Return the (x, y) coordinate for the center point of the cell that contains the specified text.  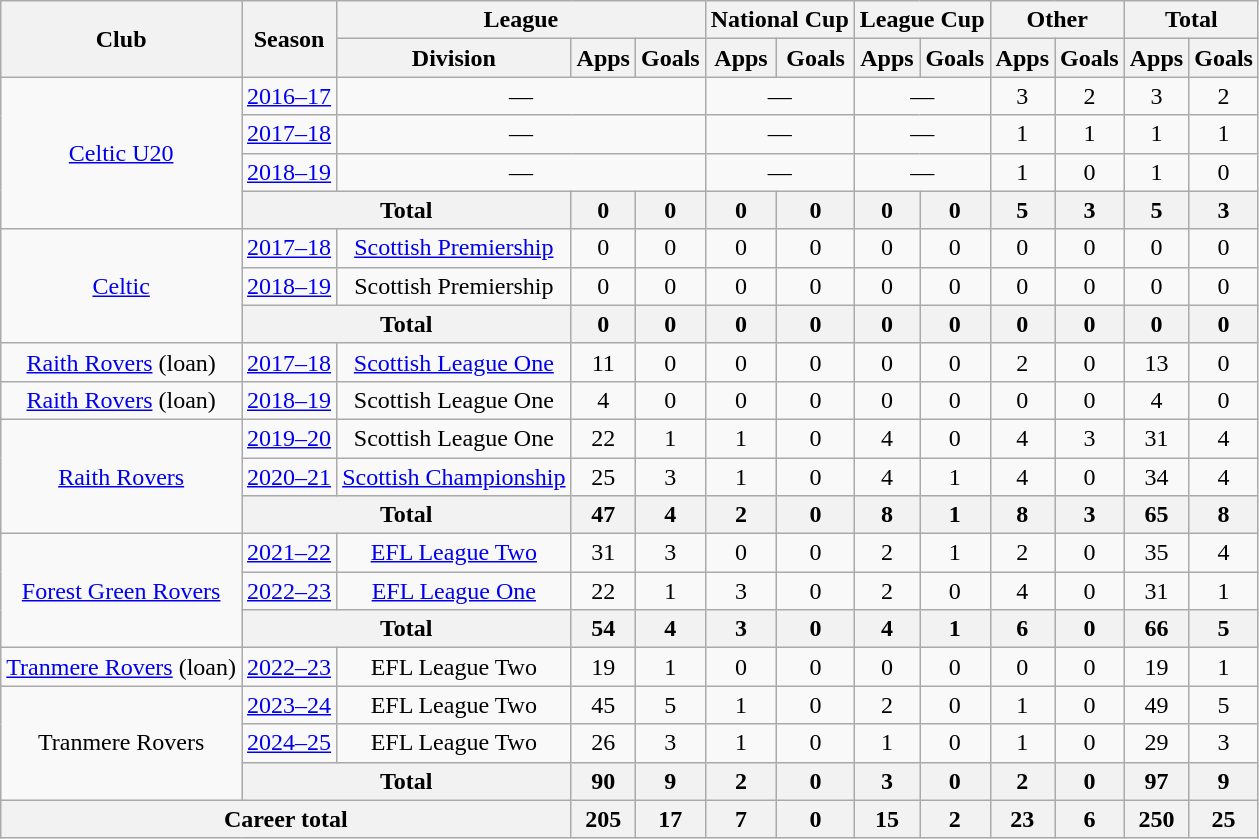
7 (741, 819)
66 (1156, 629)
90 (603, 781)
2020–21 (290, 477)
54 (603, 629)
Forest Green Rovers (122, 591)
Other (1057, 20)
2021–22 (290, 553)
47 (603, 515)
Celtic (122, 286)
Season (290, 39)
League (522, 20)
35 (1156, 553)
EFL League One (454, 591)
Celtic U20 (122, 153)
11 (603, 362)
Career total (286, 819)
National Cup (780, 20)
2024–25 (290, 743)
15 (886, 819)
Raith Rovers (122, 476)
97 (1156, 781)
65 (1156, 515)
2016–17 (290, 96)
League Cup (922, 20)
17 (670, 819)
29 (1156, 743)
23 (1022, 819)
34 (1156, 477)
Division (454, 58)
49 (1156, 705)
2019–20 (290, 438)
45 (603, 705)
Tranmere Rovers (122, 743)
13 (1156, 362)
205 (603, 819)
Tranmere Rovers (loan) (122, 667)
Club (122, 39)
2023–24 (290, 705)
250 (1156, 819)
26 (603, 743)
Scottish Championship (454, 477)
